Detect which cell encompasses the target text, then output its [x, y] center coordinate. 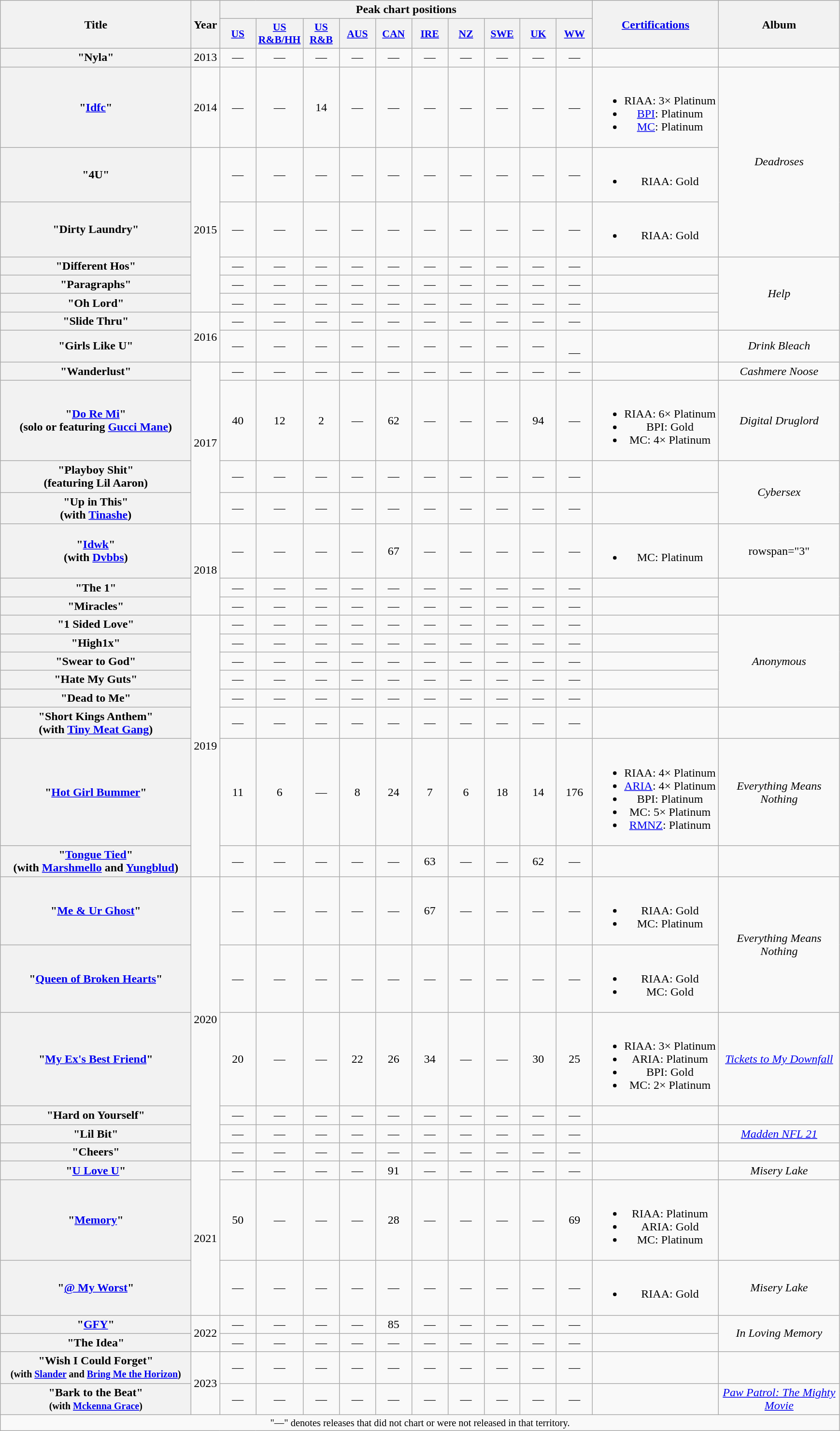
RIAA: GoldMC: Gold [656, 978]
"Bark to the Beat"(with Mckenna Grace) [96, 1399]
CAN [393, 34]
Certifications [656, 24]
85 [393, 1324]
RIAA: 4× PlatinumARIA: 4× PlatinumBPI: PlatinumMC: 5× PlatinumRMNZ: Platinum [656, 792]
"Cheers" [96, 1152]
"Short Kings Anthem"(with Tiny Meat Gang) [96, 723]
50 [238, 1220]
"GFY" [96, 1324]
"Hard on Yourself" [96, 1115]
Madden NFL 21 [779, 1134]
"Hot Girl Bummer" [96, 792]
11 [238, 792]
18 [502, 792]
Title [96, 24]
"Idwk"(with Dvbbs) [96, 551]
12 [280, 420]
Digital Druglord [779, 420]
"Wanderlust" [96, 371]
"Miracles" [96, 606]
22 [357, 1059]
Help [779, 293]
7 [430, 792]
RIAA: 3× PlatinumARIA: PlatinumBPI: GoldMC: 2× Platinum [656, 1059]
Cashmere Noose [779, 371]
2015 [206, 230]
"The 1" [96, 588]
63 [430, 861]
NZ [466, 34]
"Different Hos" [96, 266]
8 [357, 792]
rowspan="3" [779, 551]
"1 Sided Love" [96, 624]
Anonymous [779, 661]
2013 [206, 58]
2019 [206, 746]
20 [238, 1059]
UK [538, 34]
"Up in This"(with Tinashe) [96, 508]
176 [575, 792]
"U Love U" [96, 1171]
"4U" [96, 175]
RIAA: GoldMC: Platinum [656, 911]
91 [393, 1171]
Year [206, 24]
"Memory" [96, 1220]
"Slide Thru" [96, 321]
"Paragraphs" [96, 284]
2 [321, 420]
"Queen of Broken Hearts" [96, 978]
"The Idea" [96, 1343]
USR&B [321, 34]
"Swear to God" [96, 661]
WW [575, 34]
"@ My Worst" [96, 1287]
"Hate My Guts" [96, 679]
"Lil Bit" [96, 1134]
SWE [502, 34]
"High1x" [96, 643]
RIAA: 6× PlatinumBPI: GoldMC: 4× Platinum [656, 420]
RIAA: 3× PlatinumBPI: PlatinumMC: Platinum [656, 107]
26 [393, 1059]
2021 [206, 1238]
2020 [206, 1019]
"Dirty Laundry" [96, 229]
In Loving Memory [779, 1333]
2023 [206, 1383]
"Wish I Could Forget"(with Slander and Bring Me the Horizon) [96, 1368]
"Me & Ur Ghost" [96, 911]
"Do Re Mi"(solo or featuring Gucci Mane) [96, 420]
Peak chart positions [406, 10]
30 [538, 1059]
Cybersex [779, 492]
Tickets to My Downfall [779, 1059]
AUS [357, 34]
"Oh Lord" [96, 303]
34 [430, 1059]
2022 [206, 1333]
28 [393, 1220]
"Idfc" [96, 107]
24 [393, 792]
"Girls Like U" [96, 346]
"Tongue Tied"(with Marshmello and Yungblud) [96, 861]
40 [238, 420]
USR&B/HH [280, 34]
US [238, 34]
"My Ex's Best Friend" [96, 1059]
Deadroses [779, 161]
25 [575, 1059]
2018 [206, 569]
Drink Bleach [779, 346]
2017 [206, 443]
RIAA: PlatinumARIA: GoldMC: Platinum [656, 1220]
Paw Patrol: The Mighty Movie [779, 1399]
"Dead to Me" [96, 698]
69 [575, 1220]
"Playboy Shit"(featuring Lil Aaron) [96, 477]
2016 [206, 336]
MC: Platinum [656, 551]
Album [779, 24]
2014 [206, 107]
IRE [430, 34]
"—" denotes releases that did not chart or were not released in that territory. [420, 1423]
94 [538, 420]
"Nyla" [96, 58]
